For the text-containing cell, return its midpoint in [X, Y] coordinate format. 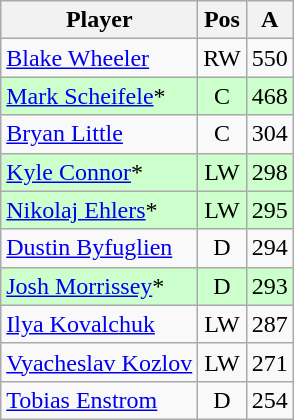
468 [270, 96]
Pos [222, 20]
Player [100, 20]
A [270, 20]
Josh Morrissey* [100, 286]
Nikolaj Ehlers* [100, 210]
287 [270, 324]
Vyacheslav Kozlov [100, 362]
293 [270, 286]
271 [270, 362]
298 [270, 172]
304 [270, 134]
Kyle Connor* [100, 172]
Ilya Kovalchuk [100, 324]
294 [270, 248]
Bryan Little [100, 134]
295 [270, 210]
Blake Wheeler [100, 58]
Tobias Enstrom [100, 400]
Mark Scheifele* [100, 96]
Dustin Byfuglien [100, 248]
550 [270, 58]
RW [222, 58]
254 [270, 400]
